Locate the cell with the specified text and output its [x, y] center coordinate. 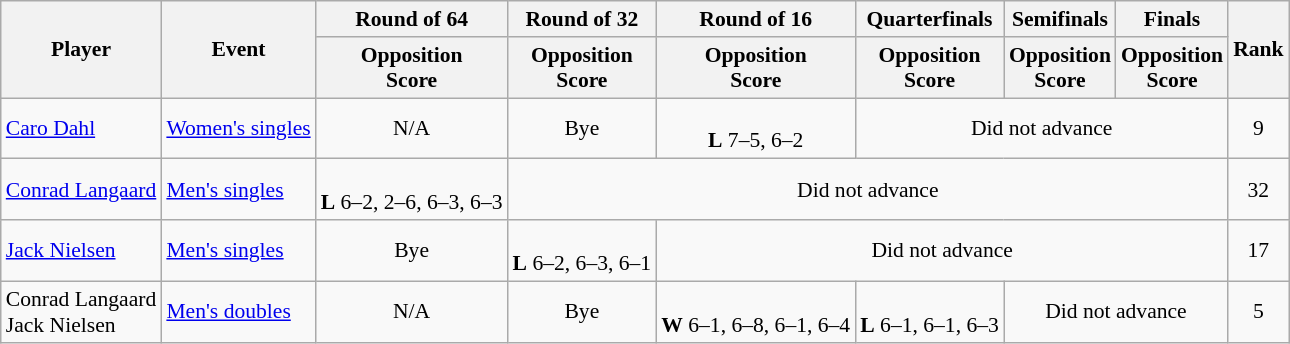
Jack Nielsen [82, 250]
Round of 32 [582, 19]
Women's singles [238, 128]
W 6–1, 6–8, 6–1, 6–4 [756, 312]
Event [238, 50]
Player [82, 50]
Round of 16 [756, 19]
Rank [1258, 50]
Conrad Langaard [82, 190]
L 6–2, 2–6, 6–3, 6–3 [412, 190]
Finals [1172, 19]
L 6–1, 6–1, 6–3 [930, 312]
9 [1258, 128]
Conrad Langaard Jack Nielsen [82, 312]
Semifinals [1060, 19]
L 7–5, 6–2 [756, 128]
Caro Dahl [82, 128]
5 [1258, 312]
Quarterfinals [930, 19]
Round of 64 [412, 19]
L 6–2, 6–3, 6–1 [582, 250]
17 [1258, 250]
32 [1258, 190]
Men's doubles [238, 312]
